Provide the [X, Y] coordinate of the cell's center where the given text is located.  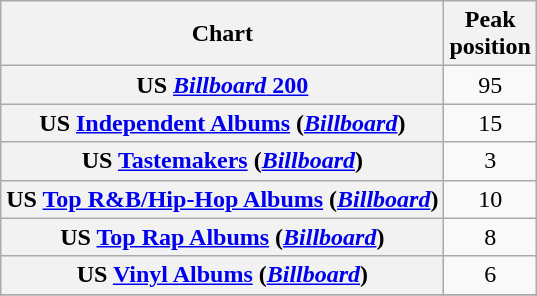
10 [490, 199]
US Independent Albums (Billboard) [222, 123]
6 [490, 275]
US Vinyl Albums (Billboard) [222, 275]
95 [490, 85]
8 [490, 237]
Peakposition [490, 34]
US Tastemakers (Billboard) [222, 161]
15 [490, 123]
Chart [222, 34]
US Top Rap Albums (Billboard) [222, 237]
US Top R&B/Hip-Hop Albums (Billboard) [222, 199]
3 [490, 161]
US Billboard 200 [222, 85]
